Identify which cell holds the provided text, then report its (X, Y) central coordinate. 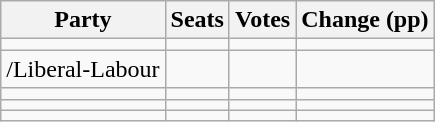
Votes (262, 20)
Change (pp) (365, 20)
/Liberal-Labour (83, 69)
Seats (197, 20)
Party (83, 20)
